Scan for the cell matching the given text and deliver its (X, Y) coordinate at center. 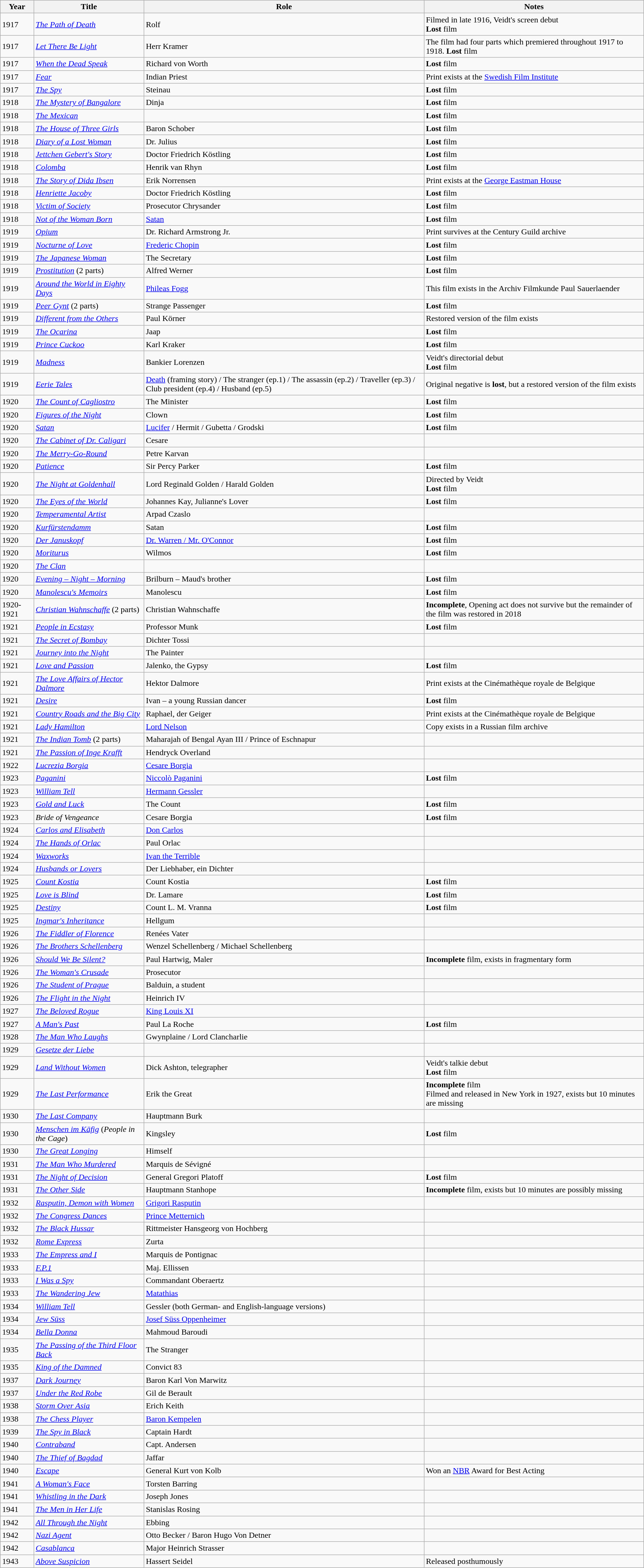
The Love Affairs of Hector Dalmore (89, 683)
Country Roads and the Big City (89, 714)
Jew Süss (89, 1319)
The Last Company (89, 1116)
Wilmos (284, 553)
Rasputin, Demon with Women (89, 1203)
1920-1921 (17, 609)
Carlos and Elisabeth (89, 830)
The Woman's Crusade (89, 972)
Jettchen Gebert's Story (89, 154)
The Story of Dida Ibsen (89, 180)
Manolescu (284, 592)
Sir Percy Parker (284, 466)
Hassert Seidel (284, 1561)
The Japanese Woman (89, 258)
The film had four parts which premiered throughout 1917 to 1918. Lost film (534, 46)
Dr. Warren / Mr. O'Connor (284, 540)
The Spy (89, 90)
The Men in Her Life (89, 1509)
Henrik van Rhyn (284, 167)
Mahmoud Baroudi (284, 1332)
Dr. Julius (284, 141)
Arpad Czaslo (284, 514)
Eerie Tales (89, 384)
Love is Blind (89, 895)
Ivan the Terrible (284, 856)
Original negative is lost, but a restored version of the film exists (534, 384)
Major Heinrich Strasser (284, 1548)
Year (17, 7)
Print exists at the George Eastman House (534, 180)
Incomplete film, exists but 10 minutes are possibly missing (534, 1190)
The Thief of Bagdad (89, 1458)
The Count (284, 804)
The Stranger (284, 1350)
Incomplete, Opening act does not survive but the remainder of the film was restored in 2018 (534, 609)
Dick Ashton, telegrapher (284, 1067)
Clown (284, 415)
Commandant Oberaertz (284, 1280)
The Black Hussar (89, 1229)
Nocturne of Love (89, 245)
The Ocarina (89, 332)
Zurta (284, 1242)
Above Suspicion (89, 1561)
Colomba (89, 167)
Destiny (89, 908)
Joseph Jones (284, 1496)
A Man's Past (89, 1024)
The Count of Cagliostro (89, 402)
Hektor Dalmore (284, 683)
Phileas Fogg (284, 288)
Jaffar (284, 1458)
Incomplete film Filmed and released in New York in 1927, exists but 10 minutes are missing (534, 1094)
Kurfürstendamm (89, 527)
Ebbing (284, 1522)
The Great Longing (89, 1151)
General Gregori Platoff (284, 1177)
Rome Express (89, 1242)
Love and Passion (89, 666)
Rittmeister Hansgeorg von Hochberg (284, 1229)
The Spy in Black (89, 1432)
1943 (17, 1561)
1928 (17, 1037)
Dinja (284, 103)
Contraband (89, 1445)
The Fiddler of Florence (89, 933)
The Last Performance (89, 1094)
Baron Kempelen (284, 1419)
Gil de Berault (284, 1393)
A Woman's Face (89, 1483)
Paganini (89, 778)
People in Ecstasy (89, 627)
Wenzel Schellenberg / Michael Schellenberg (284, 946)
The House of Three Girls (89, 128)
Henriette Jacoby (89, 193)
Fear (89, 77)
King of the Damned (89, 1367)
Patience (89, 466)
When the Dead Speak (89, 64)
Gessler (both German- and English-language versions) (284, 1306)
The Empress and I (89, 1254)
Whistling in the Dark (89, 1496)
Erik the Great (284, 1094)
Professor Munk (284, 627)
Niccolò Paganini (284, 778)
The Painter (284, 653)
Brilburn – Maud's brother (284, 579)
The Passion of Inge Krafft (89, 752)
Torsten Barring (284, 1483)
Steinau (284, 90)
Maj. Ellissen (284, 1267)
Waxworks (89, 856)
Raphael, der Geiger (284, 714)
Maharajah of Bengal Ayan III / Prince of Eschnapur (284, 740)
Lady Hamilton (89, 727)
Kingsley (284, 1134)
Convict 83 (284, 1367)
Veidt's directorial debut Lost film (534, 362)
Directed by Veidt Lost film (534, 484)
Menschen im Käfig (People in the Cage) (89, 1134)
The Student of Prague (89, 985)
Erik Norrensen (284, 180)
Desire (89, 701)
Incomplete film, exists in fragmentary form (534, 959)
Erich Keith (284, 1406)
Land Without Women (89, 1067)
Karl Kraker (284, 344)
Paul Körner (284, 319)
The Other Side (89, 1190)
Print survives at the Century Guild archive (534, 232)
Lucifer / Hermit / Gubetta / Grodski (284, 428)
Copy exists in a Russian film archive (534, 727)
Husbands or Lovers (89, 869)
Dr. Lamare (284, 895)
Released posthumously (534, 1561)
The Merry-Go-Round (89, 453)
Jalenko, the Gypsy (284, 666)
Heinrich IV (284, 998)
The Mexican (89, 115)
The Congress Dances (89, 1216)
Ivan – a young Russian dancer (284, 701)
Gwynplaine / Lord Clancharlie (284, 1037)
Not of the Woman Born (89, 219)
The Mystery of Bangalore (89, 103)
Hauptmann Burk (284, 1116)
Evening – Night – Morning (89, 579)
Alfred Werner (284, 271)
Title (89, 7)
The Man Who Laughs (89, 1037)
Bankier Lorenzen (284, 362)
Count L. M. Vranna (284, 908)
Journey into the Night (89, 653)
General Kurt von Kolb (284, 1471)
The Night of Decision (89, 1177)
The Path of Death (89, 24)
Baron Schober (284, 128)
Lord Reginald Golden / Harald Golden (284, 484)
Escape (89, 1471)
Figures of the Night (89, 415)
Otto Becker / Baron Hugo Von Detner (284, 1535)
Restored version of the film exists (534, 319)
Christian Wahnschaffe (284, 609)
Capt. Andersen (284, 1445)
Bride of Vengeance (89, 817)
Peer Gynt (2 parts) (89, 306)
Gesetze der Liebe (89, 1050)
Dichter Tossi (284, 640)
Hermann Gessler (284, 791)
Himself (284, 1151)
Ingmar's Inheritance (89, 921)
Bella Donna (89, 1332)
Print exists at the Swedish Film Institute (534, 77)
Indian Priest (284, 77)
Prince Cuckoo (89, 344)
Paul Hartwig, Maler (284, 959)
Prostitution (2 parts) (89, 271)
Dr. Richard Armstrong Jr. (284, 232)
The Flight in the Night (89, 998)
Nazi Agent (89, 1535)
Cesare (284, 441)
Manolescu's Memoirs (89, 592)
1922 (17, 765)
The Minister (284, 402)
The Clan (89, 566)
The Passing of the Third Floor Back (89, 1350)
Balduin, a student (284, 985)
Grigori Rasputin (284, 1203)
The Secret of Bombay (89, 640)
This film exists in the Archiv Filmkunde Paul Sauerlaender (534, 288)
The Brothers Schellenberg (89, 946)
Diary of a Lost Woman (89, 141)
Storm Over Asia (89, 1406)
Role (284, 7)
The Hands of Orlac (89, 843)
Prince Metternich (284, 1216)
Marquis de Pontignac (284, 1254)
The Man Who Murdered (89, 1164)
Moriturus (89, 553)
The Eyes of the World (89, 501)
The Secretary (284, 258)
Temperamental Artist (89, 514)
Josef Süss Oppenheimer (284, 1319)
Herr Kramer (284, 46)
The Chess Player (89, 1419)
Death (framing story) / The stranger (ep.1) / The assassin (ep.2) / Traveller (ep.3) / Club president (ep.4) / Husband (ep.5) (284, 384)
Madness (89, 362)
Lucrezia Borgia (89, 765)
The Beloved Rogue (89, 1011)
Rolf (284, 24)
1939 (17, 1432)
Veidt's talkie debut Lost film (534, 1067)
Gold and Luck (89, 804)
Prosecutor (284, 972)
The Indian Tomb (2 parts) (89, 740)
Dark Journey (89, 1380)
King Louis XI (284, 1011)
F.P.1 (89, 1267)
Victim of Society (89, 206)
Casablanca (89, 1548)
All Through the Night (89, 1522)
Hellgum (284, 921)
Richard von Worth (284, 64)
The Cabinet of Dr. Caligari (89, 441)
Frederic Chopin (284, 245)
Renées Vater (284, 933)
Different from the Others (89, 319)
Don Carlos (284, 830)
Let There Be Light (89, 46)
Petre Karvan (284, 453)
Notes (534, 7)
Opium (89, 232)
Should We Be Silent? (89, 959)
Matathias (284, 1293)
Marquis de Sévigné (284, 1164)
The Wandering Jew (89, 1293)
Lord Nelson (284, 727)
Jaap (284, 332)
Der Januskopf (89, 540)
Filmed in late 1916, Veidt's screen debut Lost film (534, 24)
Paul Orlac (284, 843)
Paul La Roche (284, 1024)
Strange Passenger (284, 306)
Captain Hardt (284, 1432)
I Was a Spy (89, 1280)
Hendryck Overland (284, 752)
Baron Karl Von Marwitz (284, 1380)
The Night at Goldenhall (89, 484)
Stanislas Rosing (284, 1509)
Won an NBR Award for Best Acting (534, 1471)
Der Liebhaber, ein Dichter (284, 869)
Around the World in Eighty Days (89, 288)
Christian Wahnschaffe (2 parts) (89, 609)
Johannes Kay, Julianne's Lover (284, 501)
Under the Red Robe (89, 1393)
Hauptmann Stanhope (284, 1190)
Prosecutor Chrysander (284, 206)
